Return [x, y] of the center of cell containing provided text 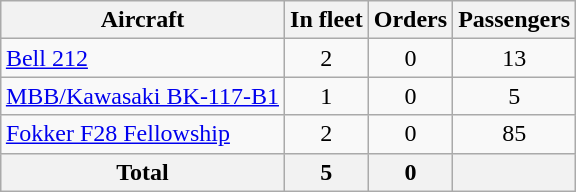
Total [142, 172]
In fleet [327, 20]
Passengers [514, 20]
Fokker F28 Fellowship [142, 134]
85 [514, 134]
Aircraft [142, 20]
MBB/Kawasaki BK-117-B1 [142, 96]
Bell 212 [142, 58]
Orders [410, 20]
1 [327, 96]
13 [514, 58]
